Detect which cell encompasses the target text, then output its [x, y] center coordinate. 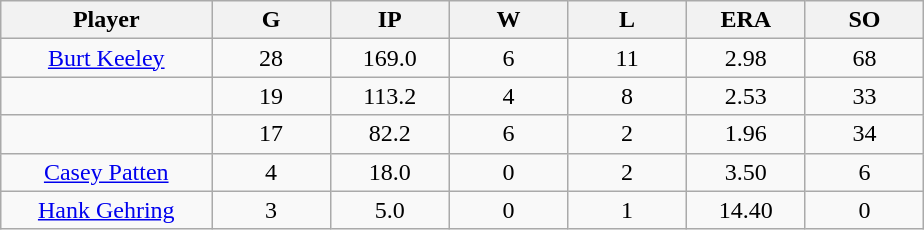
169.0 [390, 58]
11 [628, 58]
G [272, 20]
5.0 [390, 210]
IP [390, 20]
33 [864, 96]
14.40 [746, 210]
Hank Gehring [106, 210]
18.0 [390, 172]
Player [106, 20]
SO [864, 20]
Burt Keeley [106, 58]
2.98 [746, 58]
1 [628, 210]
W [508, 20]
17 [272, 134]
113.2 [390, 96]
68 [864, 58]
34 [864, 134]
8 [628, 96]
28 [272, 58]
ERA [746, 20]
82.2 [390, 134]
3 [272, 210]
19 [272, 96]
L [628, 20]
1.96 [746, 134]
Casey Patten [106, 172]
3.50 [746, 172]
2.53 [746, 96]
